Identify which cell holds the provided text, then report its (x, y) central coordinate. 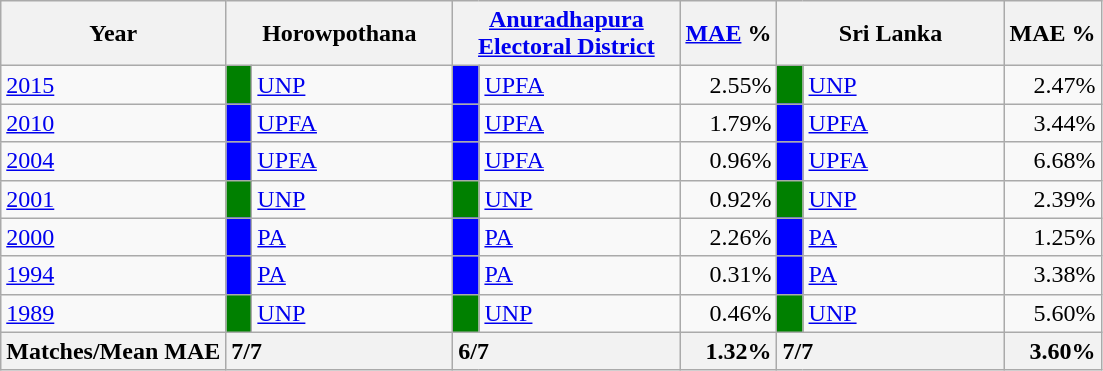
3.60% (1052, 351)
2000 (114, 237)
2.26% (728, 237)
0.96% (728, 161)
2.39% (1052, 199)
5.60% (1052, 313)
0.46% (728, 313)
Matches/Mean MAE (114, 351)
1.79% (728, 123)
0.92% (728, 199)
0.31% (728, 275)
6/7 (566, 351)
Year (114, 34)
2010 (114, 123)
2.47% (1052, 85)
1.32% (728, 351)
Horowpothana (340, 34)
2015 (114, 85)
2001 (114, 199)
1.25% (1052, 237)
Sri Lanka (890, 34)
2.55% (728, 85)
Anuradhapura Electoral District (566, 34)
6.68% (1052, 161)
2004 (114, 161)
1989 (114, 313)
3.38% (1052, 275)
1994 (114, 275)
3.44% (1052, 123)
